For the text-containing cell, return its midpoint in [X, Y] coordinate format. 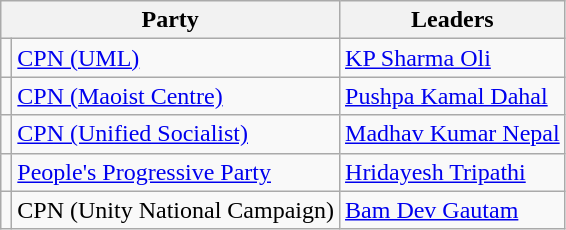
CPN (Unified Socialist) [176, 134]
CPN (UML) [176, 58]
Pushpa Kamal Dahal [453, 96]
Bam Dev Gautam [453, 210]
Madhav Kumar Nepal [453, 134]
CPN (Maoist Centre) [176, 96]
Leaders [453, 20]
Party [170, 20]
CPN (Unity National Campaign) [176, 210]
Hridayesh Tripathi [453, 172]
People's Progressive Party [176, 172]
KP Sharma Oli [453, 58]
